Determine the (X, Y) coordinate at the center of the cell enclosing the given text.  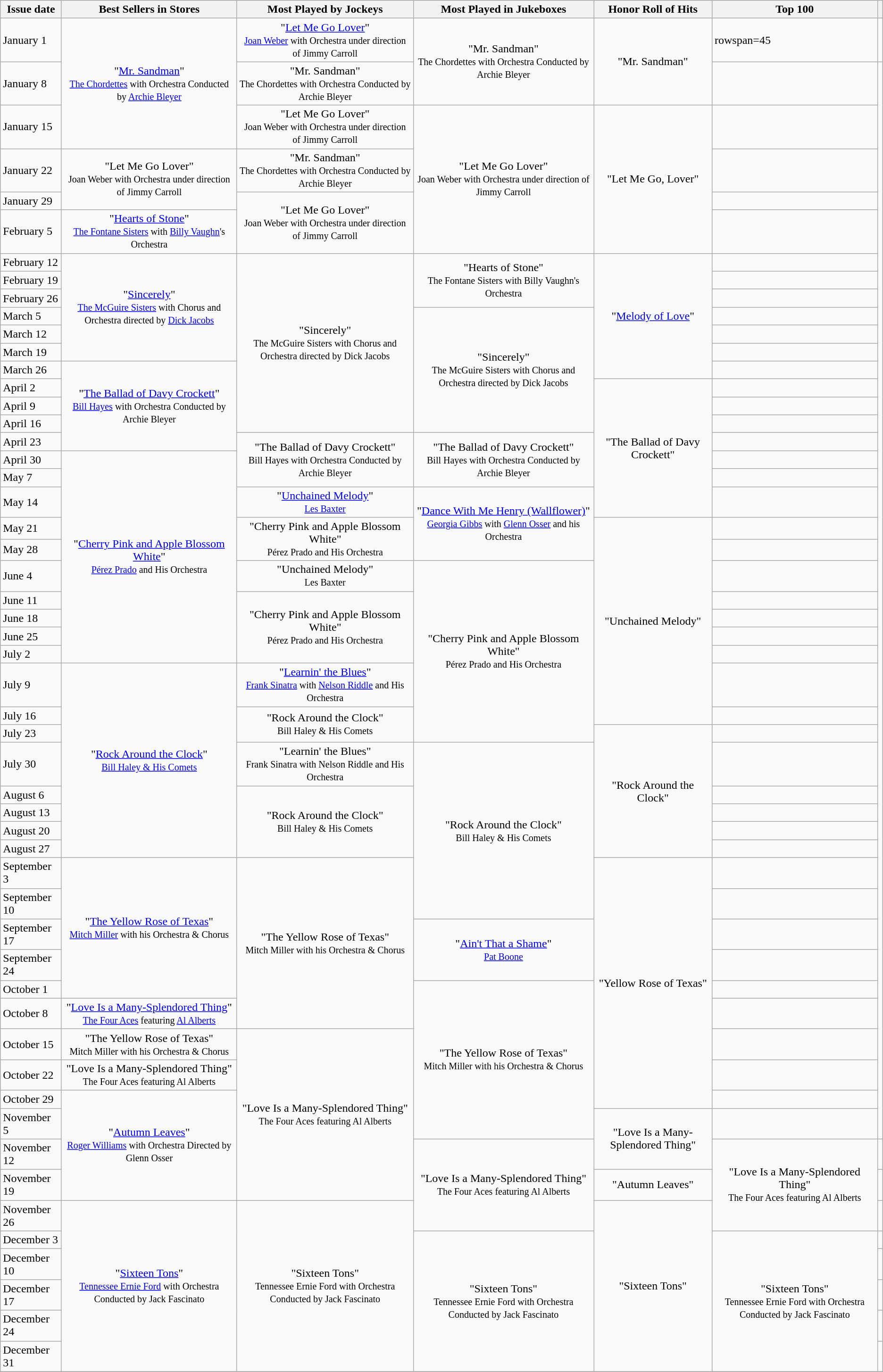
July 9 (31, 685)
"Sixteen Tons" (653, 1286)
February 26 (31, 298)
"Rock Around the Clock" (653, 791)
"Let Me Go, Lover" (653, 179)
October 15 (31, 1044)
"Unchained Melody" (653, 621)
November 19 (31, 1185)
December 10 (31, 1265)
February 19 (31, 280)
Top 100 (795, 9)
April 16 (31, 424)
March 12 (31, 334)
November 26 (31, 1215)
November 12 (31, 1154)
December 31 (31, 1356)
August 13 (31, 813)
August 27 (31, 849)
"Yellow Rose of Texas" (653, 983)
March 5 (31, 316)
"Melody of Love" (653, 316)
May 7 (31, 478)
September 17 (31, 934)
June 11 (31, 600)
June 4 (31, 576)
"Dance With Me Henry (Wallflower)"Georgia Gibbs with Glenn Osser and his Orchestra (504, 523)
"Love Is a Many-Splendored Thing" (653, 1139)
January 29 (31, 201)
April 9 (31, 406)
April 23 (31, 442)
"Ain't That a Shame"Pat Boone (504, 950)
May 28 (31, 550)
July 23 (31, 734)
December 24 (31, 1326)
September 3 (31, 873)
Best Sellers in Stores (149, 9)
August 20 (31, 831)
February 5 (31, 231)
January 22 (31, 170)
April 2 (31, 388)
"The Ballad of Davy Crockett" (653, 448)
June 25 (31, 636)
Honor Roll of Hits (653, 9)
August 6 (31, 795)
May 14 (31, 502)
September 10 (31, 903)
June 18 (31, 618)
April 30 (31, 460)
October 29 (31, 1099)
"Autumn Leaves"Roger Williams with Orchestra Directed by Glenn Osser (149, 1145)
March 26 (31, 370)
July 30 (31, 764)
"Mr. Sandman" (653, 62)
November 5 (31, 1123)
Most Played by Jockeys (325, 9)
January 15 (31, 127)
October 8 (31, 1014)
January 1 (31, 40)
October 22 (31, 1075)
October 1 (31, 989)
Issue date (31, 9)
December 17 (31, 1295)
September 24 (31, 965)
May 21 (31, 528)
July 2 (31, 654)
February 12 (31, 262)
July 16 (31, 715)
December 3 (31, 1240)
March 19 (31, 352)
Most Played in Jukeboxes (504, 9)
January 8 (31, 83)
rowspan=45 (795, 40)
"Autumn Leaves" (653, 1185)
